For the text-containing cell, return its midpoint in [x, y] coordinate format. 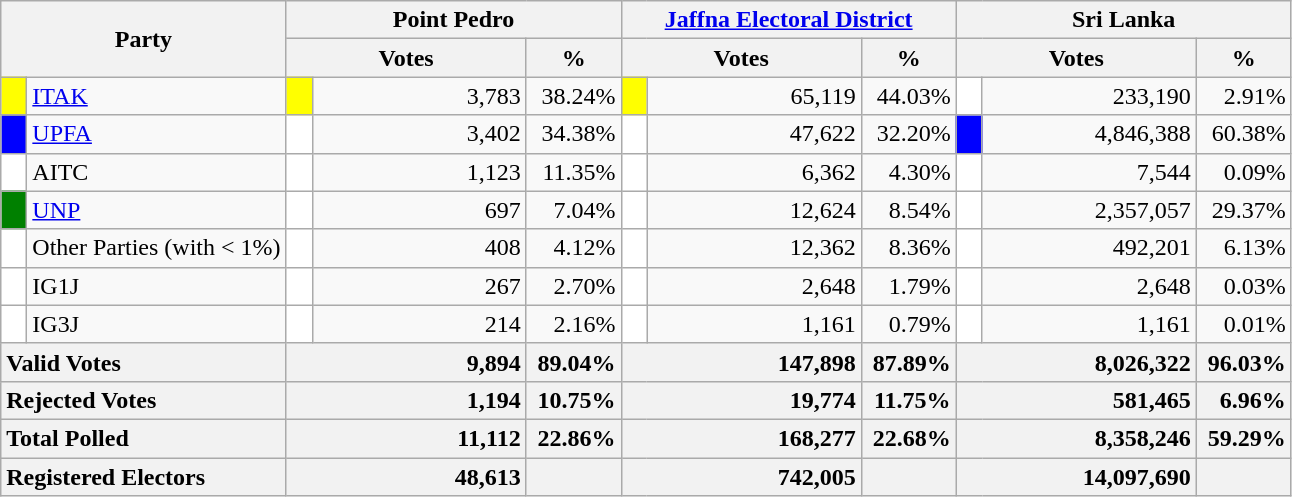
6.96% [1244, 400]
0.79% [908, 324]
Total Polled [144, 438]
ITAK [156, 96]
697 [419, 210]
32.20% [908, 134]
34.38% [574, 134]
14,097,690 [1076, 477]
87.89% [908, 362]
1.79% [908, 286]
AITC [156, 172]
Other Parties (with < 1%) [156, 248]
581,465 [1076, 400]
Registered Electors [144, 477]
12,362 [754, 248]
Sri Lanka [1124, 20]
1,194 [406, 400]
3,402 [419, 134]
3,783 [419, 96]
2.16% [574, 324]
59.29% [1244, 438]
1,123 [419, 172]
408 [419, 248]
2.70% [574, 286]
11.35% [574, 172]
IG3J [156, 324]
Rejected Votes [144, 400]
12,624 [754, 210]
4,846,388 [1089, 134]
4.30% [908, 172]
0.03% [1244, 286]
Jaffna Electoral District [788, 20]
89.04% [574, 362]
9,894 [406, 362]
4.12% [574, 248]
147,898 [741, 362]
8.54% [908, 210]
8.36% [908, 248]
168,277 [741, 438]
47,622 [754, 134]
6,362 [754, 172]
7.04% [574, 210]
2.91% [1244, 96]
8,026,322 [1076, 362]
742,005 [741, 477]
22.68% [908, 438]
6.13% [1244, 248]
214 [419, 324]
IG1J [156, 286]
48,613 [406, 477]
7,544 [1089, 172]
22.86% [574, 438]
38.24% [574, 96]
10.75% [574, 400]
96.03% [1244, 362]
0.01% [1244, 324]
2,357,057 [1089, 210]
19,774 [741, 400]
11.75% [908, 400]
Valid Votes [144, 362]
Point Pedro [454, 20]
UNP [156, 210]
60.38% [1244, 134]
233,190 [1089, 96]
11,112 [406, 438]
44.03% [908, 96]
492,201 [1089, 248]
Party [144, 39]
267 [419, 286]
0.09% [1244, 172]
65,119 [754, 96]
8,358,246 [1076, 438]
UPFA [156, 134]
29.37% [1244, 210]
